Search for the cell housing the specified text and yield its [X, Y] center coordinate. 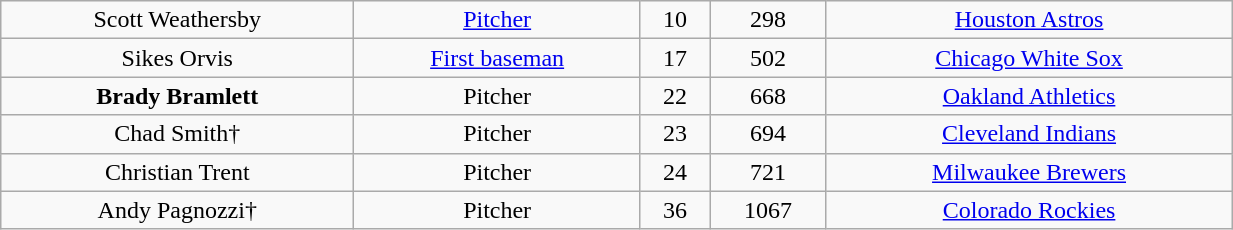
502 [768, 58]
Oakland Athletics [1028, 96]
Christian Trent [178, 172]
24 [674, 172]
Chicago White Sox [1028, 58]
721 [768, 172]
Scott Weathersby [178, 20]
Milwaukee Brewers [1028, 172]
694 [768, 134]
Sikes Orvis [178, 58]
First baseman [498, 58]
Andy Pagnozzi† [178, 210]
298 [768, 20]
17 [674, 58]
10 [674, 20]
668 [768, 96]
Chad Smith† [178, 134]
Houston Astros [1028, 20]
Colorado Rockies [1028, 210]
22 [674, 96]
36 [674, 210]
1067 [768, 210]
23 [674, 134]
Cleveland Indians [1028, 134]
Brady Bramlett [178, 96]
